Find where the given text appears and provide that cell's center as (x, y) coordinate. 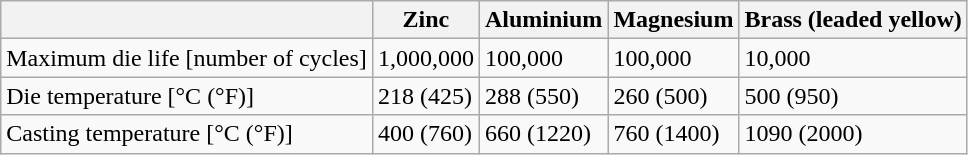
Magnesium (674, 20)
Brass (leaded yellow) (853, 20)
Casting temperature [°C (°F)] (187, 134)
Maximum die life [number of cycles] (187, 58)
218 (425) (426, 96)
1090 (2000) (853, 134)
288 (550) (543, 96)
1,000,000 (426, 58)
400 (760) (426, 134)
760 (1400) (674, 134)
Die temperature [°C (°F)] (187, 96)
Zinc (426, 20)
Aluminium (543, 20)
260 (500) (674, 96)
660 (1220) (543, 134)
10,000 (853, 58)
500 (950) (853, 96)
